Identify which cell holds the provided text, then report its [x, y] central coordinate. 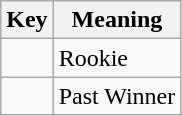
Meaning [117, 20]
Key [27, 20]
Past Winner [117, 96]
Rookie [117, 58]
